Search for the cell housing the specified text and yield its (x, y) center coordinate. 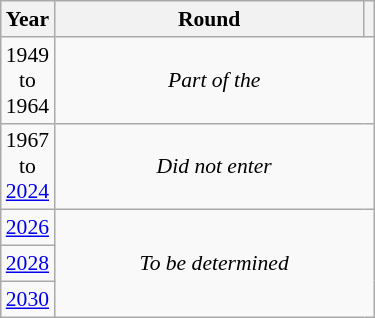
Round (209, 19)
1949to1964 (28, 80)
Did not enter (214, 166)
Part of the (214, 80)
2028 (28, 264)
2026 (28, 228)
1967to2024 (28, 166)
Year (28, 19)
To be determined (214, 264)
2030 (28, 299)
